Find where the given text appears and provide that cell's center as [X, Y] coordinate. 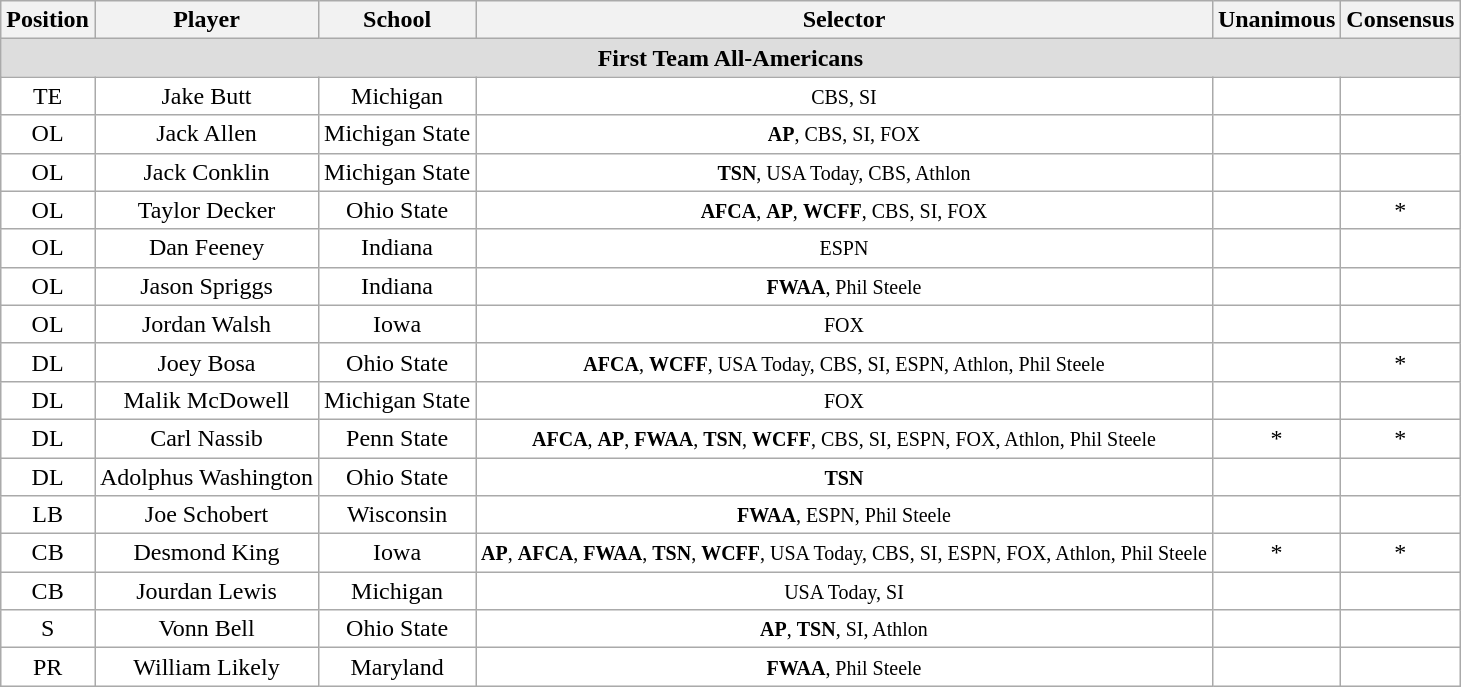
Consensus [1400, 20]
Jack Allen [206, 134]
AFCA, AP, WCFF, CBS, SI, FOX [844, 210]
Jason Spriggs [206, 286]
Joey Bosa [206, 362]
AP, TSN, SI, Athlon [844, 629]
Penn State [398, 438]
Joe Schobert [206, 515]
Position [48, 20]
First Team All-Americans [730, 58]
LB [48, 515]
TE [48, 96]
TSN [844, 477]
USA Today, SI [844, 591]
Malik McDowell [206, 400]
CBS, SI [844, 96]
Carl Nassib [206, 438]
Jordan Walsh [206, 324]
AFCA, WCFF, USA Today, CBS, SI, ESPN, Athlon, Phil Steele [844, 362]
AFCA, AP, FWAA, TSN, WCFF, CBS, SI, ESPN, FOX, Athlon, Phil Steele [844, 438]
Dan Feeney [206, 248]
Unanimous [1276, 20]
TSN, USA Today, CBS, Athlon [844, 172]
Taylor Decker [206, 210]
School [398, 20]
Wisconsin [398, 515]
Jake Butt [206, 96]
Adolphus Washington [206, 477]
ESPN [844, 248]
William Likely [206, 667]
Vonn Bell [206, 629]
S [48, 629]
PR [48, 667]
AP, CBS, SI, FOX [844, 134]
Maryland [398, 667]
AP, AFCA, FWAA, TSN, WCFF, USA Today, CBS, SI, ESPN, FOX, Athlon, Phil Steele [844, 553]
Selector [844, 20]
Player [206, 20]
Jourdan Lewis [206, 591]
Jack Conklin [206, 172]
FWAA, ESPN, Phil Steele [844, 515]
Desmond King [206, 553]
